Capture the cell that displays the provided text and extract its (x, y) central coordinate. 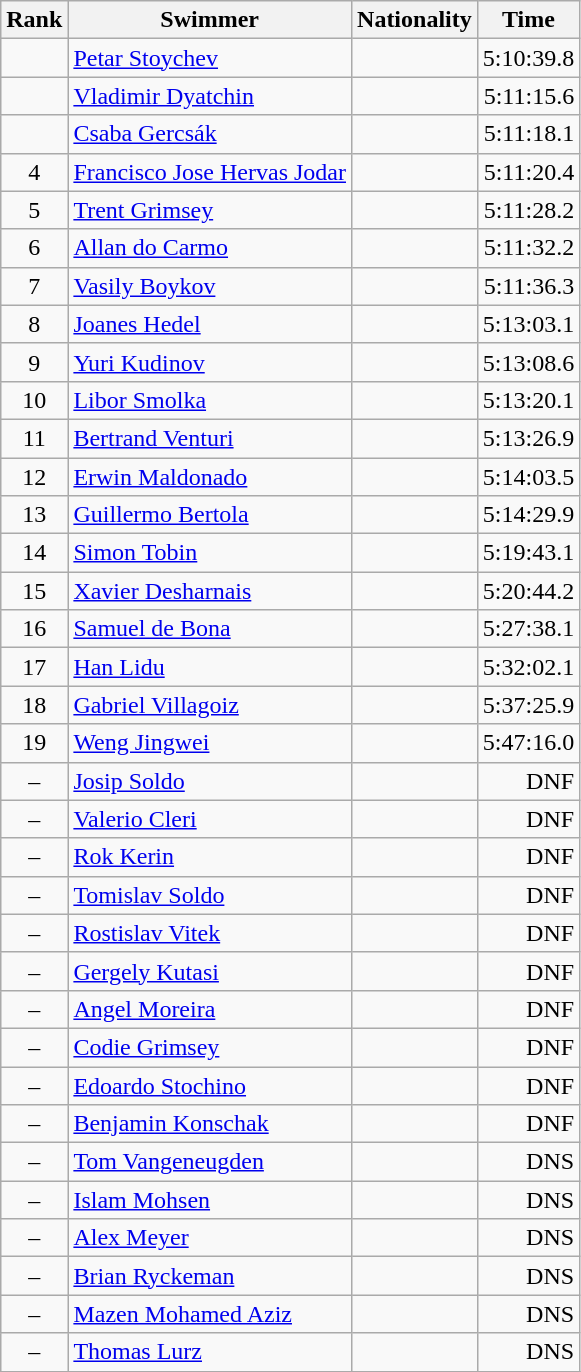
Vladimir Dyatchin (210, 96)
5 (34, 210)
Time (528, 20)
12 (34, 477)
5:20:44.2 (528, 591)
9 (34, 362)
Brian Ryckeman (210, 1276)
Yuri Kudinov (210, 362)
5:10:39.8 (528, 58)
Guillermo Bertola (210, 515)
5:11:15.6 (528, 96)
Francisco Jose Hervas Jodar (210, 172)
Weng Jingwei (210, 743)
14 (34, 553)
5:19:43.1 (528, 553)
Angel Moreira (210, 1009)
Simon Tobin (210, 553)
5:37:25.9 (528, 705)
5:13:26.9 (528, 438)
Mazen Mohamed Aziz (210, 1314)
Codie Grimsey (210, 1047)
5:11:32.2 (528, 248)
8 (34, 324)
Samuel de Bona (210, 629)
Islam Mohsen (210, 1200)
Alex Meyer (210, 1238)
Xavier Desharnais (210, 591)
5:11:18.1 (528, 134)
Rostislav Vitek (210, 933)
4 (34, 172)
5:47:16.0 (528, 743)
Vasily Boykov (210, 286)
Petar Stoychev (210, 58)
16 (34, 629)
5:14:29.9 (528, 515)
5:14:03.5 (528, 477)
5:32:02.1 (528, 667)
19 (34, 743)
Josip Soldo (210, 781)
Csaba Gercsák (210, 134)
5:13:03.1 (528, 324)
Gergely Kutasi (210, 971)
Thomas Lurz (210, 1352)
5:11:20.4 (528, 172)
Valerio Cleri (210, 819)
Rank (34, 20)
Swimmer (210, 20)
Han Lidu (210, 667)
13 (34, 515)
5:11:28.2 (528, 210)
Benjamin Konschak (210, 1124)
5:13:08.6 (528, 362)
Nationality (415, 20)
18 (34, 705)
10 (34, 400)
Allan do Carmo (210, 248)
5:27:38.1 (528, 629)
6 (34, 248)
Bertrand Venturi (210, 438)
Tomislav Soldo (210, 895)
Tom Vangeneugden (210, 1162)
Libor Smolka (210, 400)
5:11:36.3 (528, 286)
Rok Kerin (210, 857)
Erwin Maldonado (210, 477)
Gabriel Villagoiz (210, 705)
17 (34, 667)
Trent Grimsey (210, 210)
11 (34, 438)
15 (34, 591)
5:13:20.1 (528, 400)
Edoardo Stochino (210, 1085)
Joanes Hedel (210, 324)
7 (34, 286)
